Return [X, Y] of the center of cell containing provided text 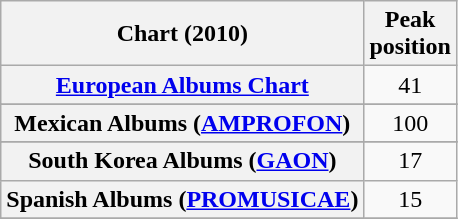
Chart (2010) [182, 34]
European Albums Chart [182, 85]
Peakposition [410, 34]
17 [410, 161]
100 [410, 123]
41 [410, 85]
Mexican Albums (AMPROFON) [182, 123]
15 [410, 199]
South Korea Albums (GAON) [182, 161]
Spanish Albums (PROMUSICAE) [182, 199]
